Provide the [x, y] coordinate of the cell's center where the given text is located.  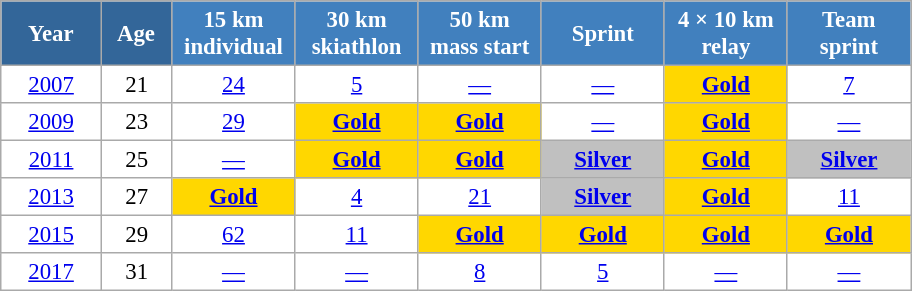
Sprint [602, 34]
15 km individual [234, 34]
62 [234, 235]
50 km mass start [480, 34]
Age [136, 34]
Team sprint [848, 34]
23 [136, 122]
2009 [52, 122]
2011 [52, 160]
2013 [52, 197]
27 [136, 197]
5 [356, 85]
2007 [52, 85]
24 [234, 85]
2015 [52, 235]
4 [356, 197]
Year [52, 34]
25 [136, 160]
4 × 10 km relay [726, 34]
7 [848, 85]
30 km skiathlon [356, 34]
